Identify which cell holds the provided text, then report its (x, y) central coordinate. 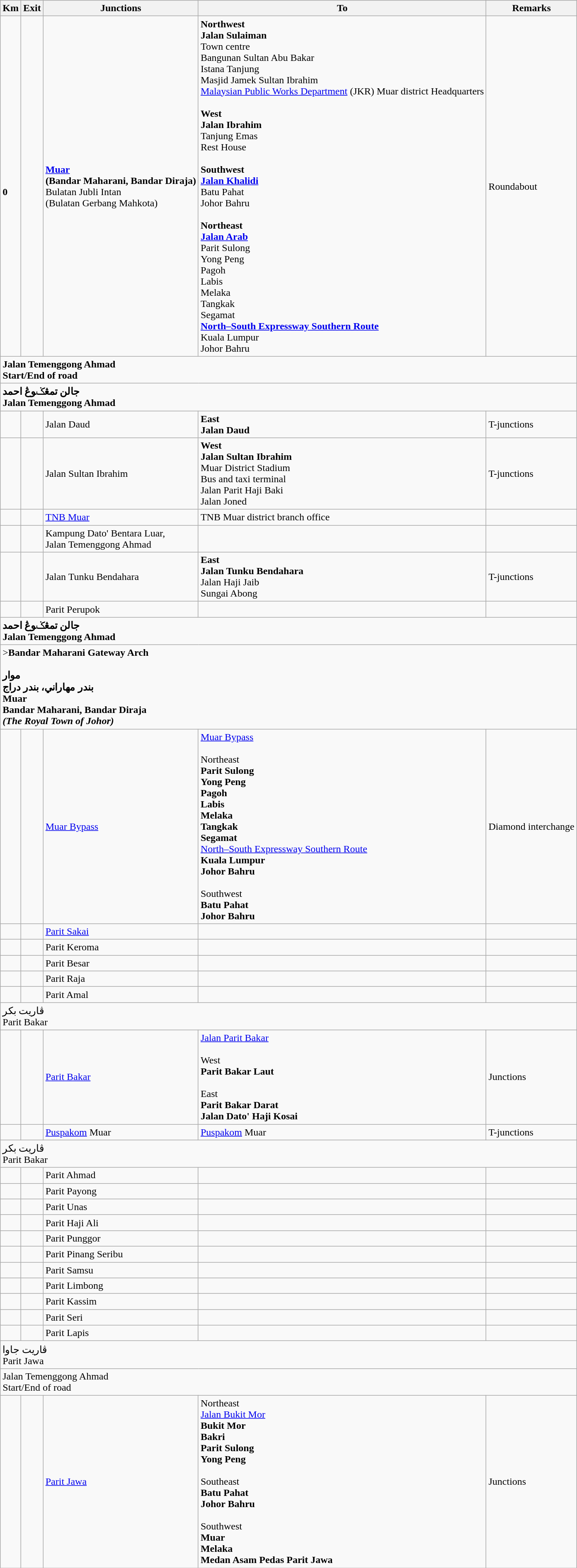
Parit Pinang Seribu (121, 1254)
WestJalan Sultan IbrahimMuar District StadiumBus and taxi terminalJalan Parit Haji BakiJalan Joned (342, 474)
EastJalan Daud (342, 424)
Parit Samsu (121, 1270)
Km (11, 8)
Parit Payong (121, 1191)
Jalan Sultan Ibrahim (121, 474)
Exit (32, 8)
Muar Bypass (121, 826)
Parit Limbong (121, 1286)
Parit Raja (121, 979)
>Bandar Maharani Gateway Archموار بندر مهاراني، بندر دراجMuarBandar Maharani, Bandar Diraja(The Royal Town of Johor) (288, 687)
ڤاريت بکرParit Bakar (288, 1154)
Parit Sakai (121, 932)
Kampung Dato' Bentara Luar,Jalan Temenggong Ahmad (121, 539)
Parit Keroma (121, 947)
ڤاريت جاواParit Jawa (288, 1355)
Parit Besar (121, 963)
To (342, 8)
ڤاريت بكرParit Bakar (288, 1017)
Northeast Jalan Bukit Mor Bukit Mor Bakri Parit Sulong Yong PengSoutheast Batu Pahat Johor BahruSouthwest Muar MelakaMedan Asam Pedas Parit Jawa (342, 1481)
Parit Jawa (121, 1481)
EastJalan Tunku BendaharaJalan Haji JaibSungai Abong (342, 577)
Jalan Parit BakarWestParit Bakar LautEastParit Bakar Darat Jalan Dato' Haji Kosai (342, 1077)
Muar(Bandar Maharani, Bandar Diraja)Bulatan Jubli Intan(Bulatan Gerbang Mahkota) (121, 186)
TNB Muar district branch office (342, 517)
Parit Punggor (121, 1238)
Parit Ahmad (121, 1175)
Jalan Daud (121, 424)
Diamond interchange (531, 826)
Parit Amal (121, 995)
Roundabout (531, 186)
Parit Seri (121, 1317)
TNB Muar (121, 517)
Parit Kassim (121, 1302)
Remarks (531, 8)
Jalan Tunku Bendahara (121, 577)
Parit Perupok (121, 609)
Parit Haji Ali (121, 1223)
Parit Lapis (121, 1333)
0 (11, 186)
Parit Bakar (121, 1077)
Parit Unas (121, 1207)
